Return (X, Y) of the center of cell containing provided text 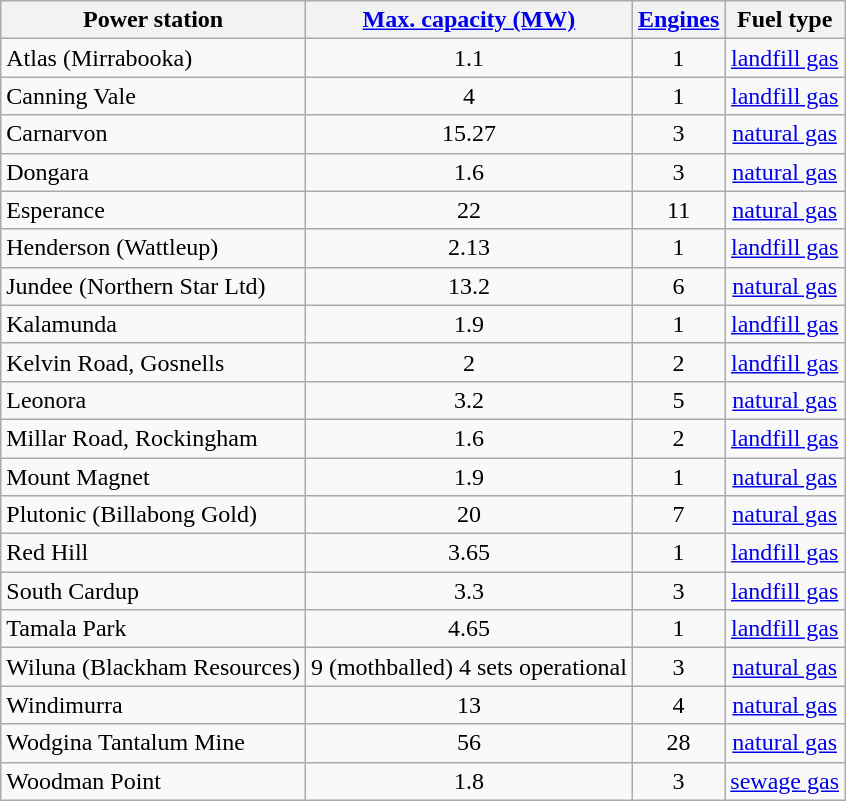
Red Hill (154, 553)
South Cardup (154, 591)
11 (678, 210)
Mount Magnet (154, 477)
3.3 (468, 591)
2.13 (468, 248)
Wodgina Tantalum Mine (154, 743)
9 (mothballed) 4 sets operational (468, 667)
Fuel type (785, 20)
Engines (678, 20)
1.1 (468, 58)
Kelvin Road, Gosnells (154, 362)
3.2 (468, 400)
3.65 (468, 553)
1.8 (468, 781)
22 (468, 210)
7 (678, 515)
20 (468, 515)
5 (678, 400)
13.2 (468, 286)
4.65 (468, 629)
Esperance (154, 210)
Leonora (154, 400)
Wiluna (Blackham Resources) (154, 667)
Jundee (Northern Star Ltd) (154, 286)
Atlas (Mirrabooka) (154, 58)
15.27 (468, 134)
Plutonic (Billabong Gold) (154, 515)
Kalamunda (154, 324)
sewage gas (785, 781)
Canning Vale (154, 96)
Power station (154, 20)
Max. capacity (MW) (468, 20)
Tamala Park (154, 629)
28 (678, 743)
56 (468, 743)
Dongara (154, 172)
Carnarvon (154, 134)
Woodman Point (154, 781)
Millar Road, Rockingham (154, 438)
Henderson (Wattleup) (154, 248)
13 (468, 705)
Windimurra (154, 705)
6 (678, 286)
